Extract the [X, Y] coordinate from the center of the cell holding the provided text.  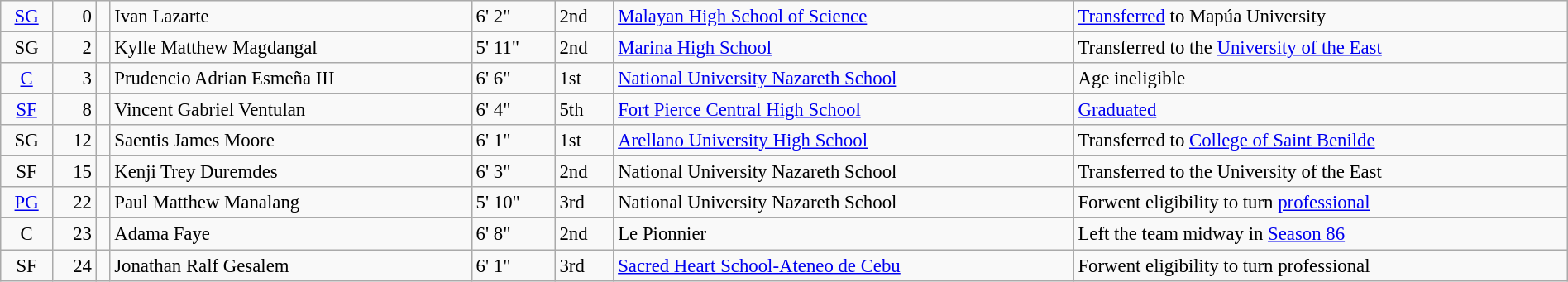
Kenji Trey Duremdes [291, 172]
22 [74, 203]
Arellano University High School [844, 141]
Kylle Matthew Magdangal [291, 48]
24 [74, 265]
Vincent Gabriel Ventulan [291, 110]
3 [74, 79]
Saentis James Moore [291, 141]
Adama Faye [291, 234]
Prudencio Adrian Esmeña III [291, 79]
Ivan Lazarte [291, 17]
Paul Matthew Manalang [291, 203]
Sacred Heart School-Ateneo de Cebu [844, 265]
Le Pionnier [844, 234]
Graduated [1320, 110]
PG [26, 203]
Jonathan Ralf Gesalem [291, 265]
Fort Pierce Central High School [844, 110]
Age ineligible [1320, 79]
5th [584, 110]
Marina High School [844, 48]
6' 8" [513, 234]
Malayan High School of Science [844, 17]
2 [74, 48]
Transferred to College of Saint Benilde [1320, 141]
6' 2" [513, 17]
6' 4" [513, 110]
5' 10" [513, 203]
8 [74, 110]
15 [74, 172]
Left the team midway in Season 86 [1320, 234]
23 [74, 234]
Transferred to Mapúa University [1320, 17]
5' 11" [513, 48]
0 [74, 17]
6' 3" [513, 172]
12 [74, 141]
6' 6" [513, 79]
